Return the (X, Y) coordinate for the center point of the cell that contains the specified text.  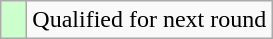
Qualified for next round (150, 20)
